Pinpoint the cell where the given text exists, returning its (X, Y) midpoint coordinate. 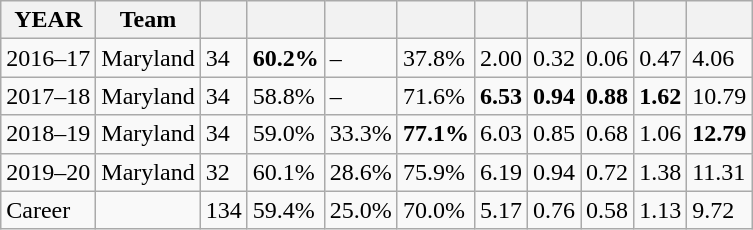
71.6% (436, 96)
10.79 (720, 96)
75.9% (436, 172)
60.2% (286, 58)
33.3% (360, 134)
0.72 (608, 172)
59.0% (286, 134)
1.13 (660, 210)
11.31 (720, 172)
59.4% (286, 210)
9.72 (720, 210)
0.85 (554, 134)
Career (48, 210)
6.03 (500, 134)
58.8% (286, 96)
134 (224, 210)
12.79 (720, 134)
1.62 (660, 96)
0.68 (608, 134)
2016–17 (48, 58)
4.06 (720, 58)
25.0% (360, 210)
0.47 (660, 58)
2018–19 (48, 134)
1.06 (660, 134)
2.00 (500, 58)
70.0% (436, 210)
0.58 (608, 210)
6.19 (500, 172)
37.8% (436, 58)
2019–20 (48, 172)
1.38 (660, 172)
32 (224, 172)
0.76 (554, 210)
28.6% (360, 172)
0.32 (554, 58)
6.53 (500, 96)
Team (148, 20)
60.1% (286, 172)
YEAR (48, 20)
2017–18 (48, 96)
0.06 (608, 58)
77.1% (436, 134)
0.88 (608, 96)
5.17 (500, 210)
